Return [X, Y] of the center of cell containing provided text 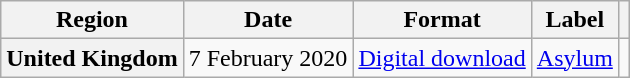
Format [442, 20]
Label [574, 20]
United Kingdom [92, 58]
Date [268, 20]
7 February 2020 [268, 58]
Asylum [574, 58]
Region [92, 20]
Digital download [442, 58]
